Find where the given text appears and provide that cell's center as [x, y] coordinate. 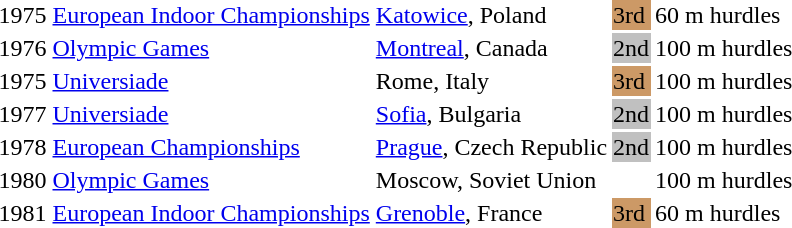
Katowice, Poland [491, 15]
Sofia, Bulgaria [491, 114]
Grenoble, France [491, 213]
Montreal, Canada [491, 48]
Rome, Italy [491, 81]
Moscow, Soviet Union [491, 180]
European Championships [211, 147]
Prague, Czech Republic [491, 147]
